Determine the [X, Y] coordinate at the center of the cell enclosing the given text.  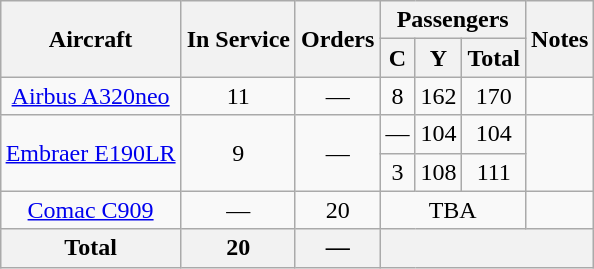
8 [398, 96]
Orders [337, 39]
Airbus A320neo [90, 96]
Passengers [453, 20]
TBA [453, 210]
Embraer E190LR [90, 153]
108 [438, 172]
In Service [238, 39]
Aircraft [90, 39]
111 [494, 172]
9 [238, 153]
11 [238, 96]
170 [494, 96]
3 [398, 172]
Y [438, 58]
Notes [560, 39]
162 [438, 96]
C [398, 58]
Comac C909 [90, 210]
